Find where the given text appears and provide that cell's center as (X, Y) coordinate. 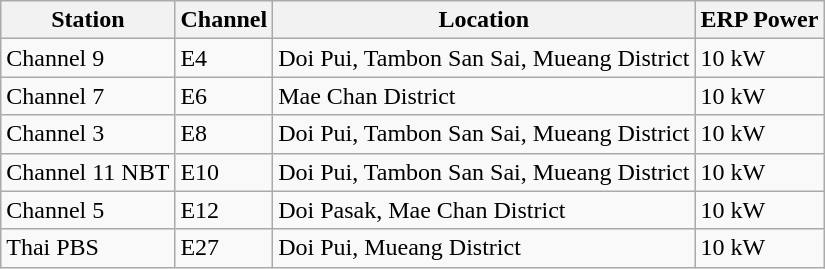
ERP Power (760, 20)
E8 (224, 134)
Channel 3 (88, 134)
Channel 7 (88, 96)
Mae Chan District (484, 96)
Location (484, 20)
Doi Pui, Mueang District (484, 248)
Doi Pasak, Mae Chan District (484, 210)
Channel 5 (88, 210)
E6 (224, 96)
E12 (224, 210)
Station (88, 20)
E4 (224, 58)
Channel 9 (88, 58)
E27 (224, 248)
E10 (224, 172)
Thai PBS (88, 248)
Channel (224, 20)
Channel 11 NBT (88, 172)
